Return [X, Y] of the center of cell containing provided text 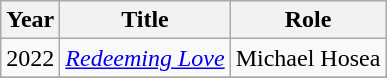
2022 [30, 58]
Role [308, 20]
Year [30, 20]
Redeeming Love [145, 58]
Title [145, 20]
Michael Hosea [308, 58]
